Return (X, Y) of the center of cell containing provided text 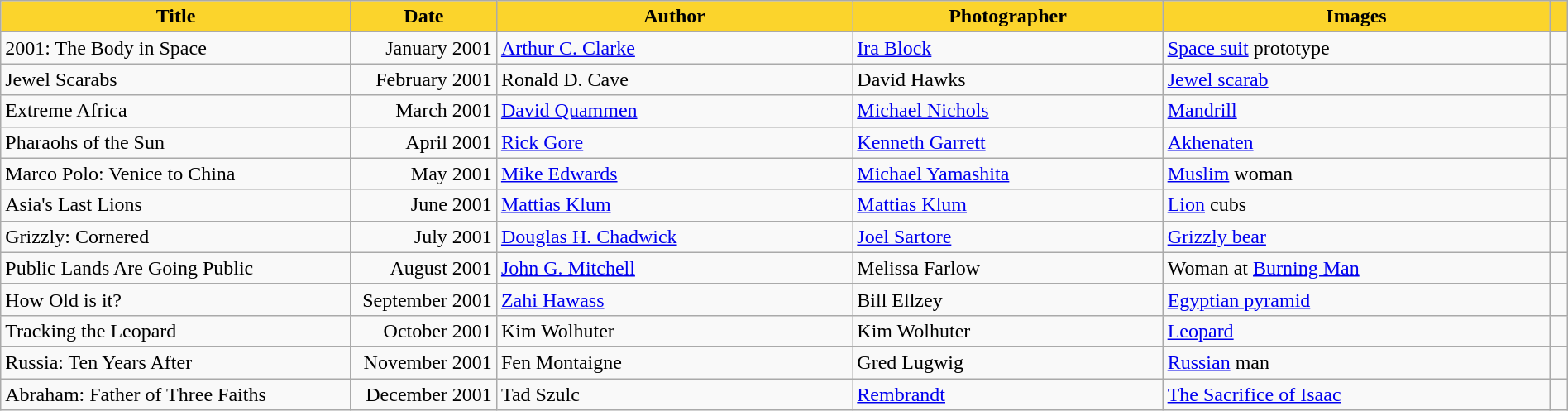
Grizzly bear (1356, 237)
Leopard (1356, 331)
Kenneth Garrett (1007, 142)
May 2001 (423, 174)
Michael Nichols (1007, 111)
Jewel scarab (1356, 79)
Fen Montaigne (674, 362)
Pharaohs of the Sun (176, 142)
Asia's Last Lions (176, 205)
David Quammen (674, 111)
June 2001 (423, 205)
Jewel Scarabs (176, 79)
Bill Ellzey (1007, 299)
Public Lands Are Going Public (176, 268)
Abraham: Father of Three Faiths (176, 394)
January 2001 (423, 48)
The Sacrifice of Isaac (1356, 394)
Michael Yamashita (1007, 174)
Date (423, 17)
Mandrill (1356, 111)
Joel Sartore (1007, 237)
Gred Lugwig (1007, 362)
Author (674, 17)
Rick Gore (674, 142)
December 2001 (423, 394)
Grizzly: Cornered (176, 237)
Russian man (1356, 362)
Photographer (1007, 17)
February 2001 (423, 79)
Tad Szulc (674, 394)
Marco Polo: Venice to China (176, 174)
Douglas H. Chadwick (674, 237)
Tracking the Leopard (176, 331)
Title (176, 17)
September 2001 (423, 299)
Rembrandt (1007, 394)
October 2001 (423, 331)
Lion cubs (1356, 205)
Mike Edwards (674, 174)
Arthur C. Clarke (674, 48)
John G. Mitchell (674, 268)
Woman at Burning Man (1356, 268)
April 2001 (423, 142)
2001: The Body in Space (176, 48)
How Old is it? (176, 299)
Space suit prototype (1356, 48)
March 2001 (423, 111)
July 2001 (423, 237)
November 2001 (423, 362)
Ira Block (1007, 48)
Extreme Africa (176, 111)
David Hawks (1007, 79)
Russia: Ten Years After (176, 362)
Melissa Farlow (1007, 268)
August 2001 (423, 268)
Egyptian pyramid (1356, 299)
Akhenaten (1356, 142)
Muslim woman (1356, 174)
Ronald D. Cave (674, 79)
Images (1356, 17)
Zahi Hawass (674, 299)
